Locate the cell with the specified text and output its (x, y) center coordinate. 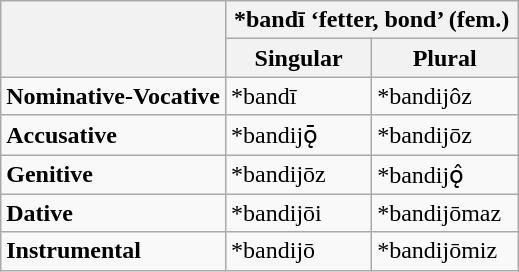
Dative (114, 213)
*bandī (299, 96)
*bandijō (299, 251)
Instrumental (114, 251)
Accusative (114, 135)
Nominative-Vocative (114, 96)
Plural (445, 58)
*bandijōmaz (445, 213)
*bandijôz (445, 96)
Singular (299, 58)
*bandijōmiz (445, 251)
*bandijǭ (299, 135)
*bandī ‘fetter, bond’ (fem.) (372, 20)
*bandijǫ̂ (445, 174)
Genitive (114, 174)
*bandijōi (299, 213)
